Extract the [X, Y] coordinate from the center of the cell holding the provided text.  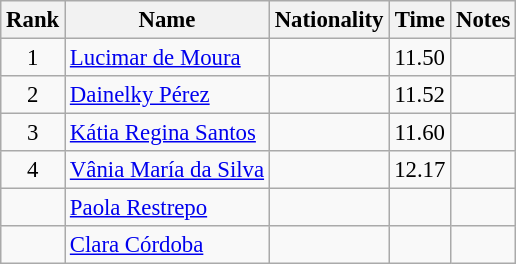
Rank [33, 20]
2 [33, 95]
3 [33, 133]
Paola Restrepo [168, 208]
Time [420, 20]
Notes [484, 20]
Nationality [328, 20]
4 [33, 170]
11.50 [420, 58]
11.60 [420, 133]
1 [33, 58]
Lucimar de Moura [168, 58]
Name [168, 20]
Kátia Regina Santos [168, 133]
11.52 [420, 95]
Clara Córdoba [168, 245]
12.17 [420, 170]
Dainelky Pérez [168, 95]
Vânia María da Silva [168, 170]
